Scan for the cell matching the given text and deliver its (X, Y) coordinate at center. 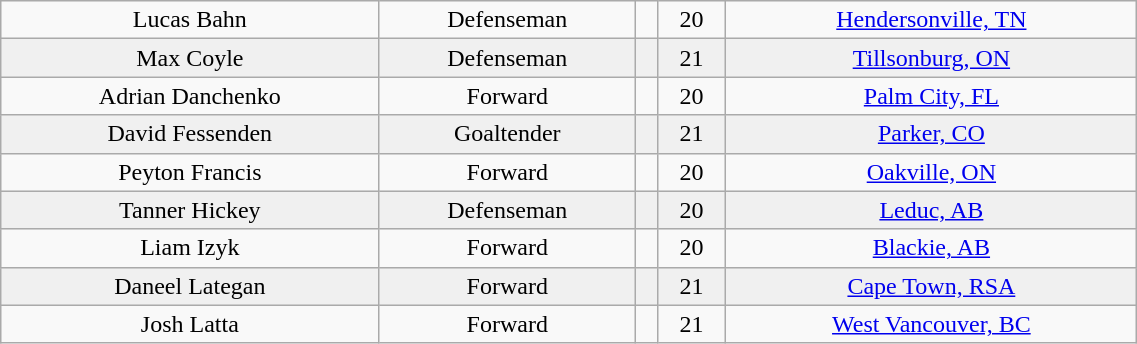
Oakville, ON (932, 172)
David Fessenden (190, 134)
Max Coyle (190, 58)
Tanner Hickey (190, 210)
Hendersonville, TN (932, 20)
Lucas Bahn (190, 20)
Blackie, AB (932, 248)
Adrian Danchenko (190, 96)
Cape Town, RSA (932, 286)
Leduc, AB (932, 210)
Tillsonburg, ON (932, 58)
Peyton Francis (190, 172)
Daneel Lategan (190, 286)
Liam Izyk (190, 248)
Josh Latta (190, 324)
Palm City, FL (932, 96)
West Vancouver, BC (932, 324)
Parker, CO (932, 134)
Goaltender (508, 134)
